Detect which cell encompasses the target text, then output its (x, y) center coordinate. 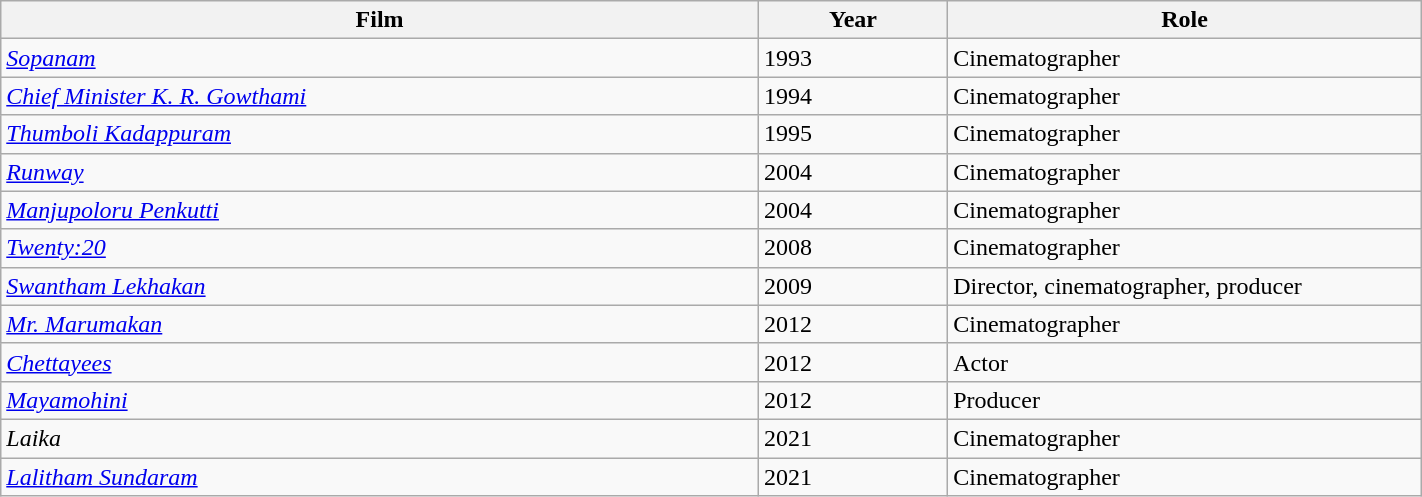
Laika (380, 438)
Runway (380, 172)
Thumboli Kadappuram (380, 134)
Mr. Marumakan (380, 324)
2008 (852, 248)
Producer (1185, 400)
2009 (852, 286)
Swantham Lekhakan (380, 286)
Chettayees (380, 362)
Year (852, 20)
Sopanam (380, 58)
Film (380, 20)
1995 (852, 134)
Lalitham Sundaram (380, 477)
Actor (1185, 362)
Manjupoloru Penkutti (380, 210)
Twenty:20 (380, 248)
Mayamohini (380, 400)
Chief Minister K. R. Gowthami (380, 96)
Director, cinematographer, producer (1185, 286)
1994 (852, 96)
Role (1185, 20)
1993 (852, 58)
